Detect which cell encompasses the target text, then output its (x, y) center coordinate. 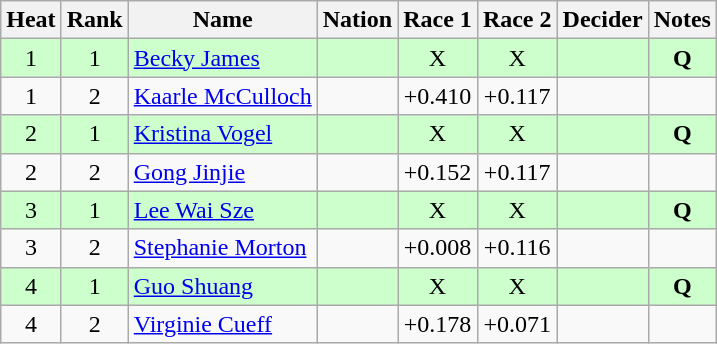
Kristina Vogel (222, 134)
+0.071 (517, 324)
Heat (31, 20)
Name (222, 20)
+0.116 (517, 248)
Becky James (222, 58)
Nation (357, 20)
Guo Shuang (222, 286)
Notes (682, 20)
+0.410 (438, 96)
+0.178 (438, 324)
Virginie Cueff (222, 324)
Rank (94, 20)
Decider (602, 20)
Gong Jinjie (222, 172)
Race 1 (438, 20)
+0.008 (438, 248)
Kaarle McCulloch (222, 96)
+0.152 (438, 172)
Stephanie Morton (222, 248)
Lee Wai Sze (222, 210)
Race 2 (517, 20)
